Determine the [X, Y] coordinate at the center of the cell enclosing the given text.  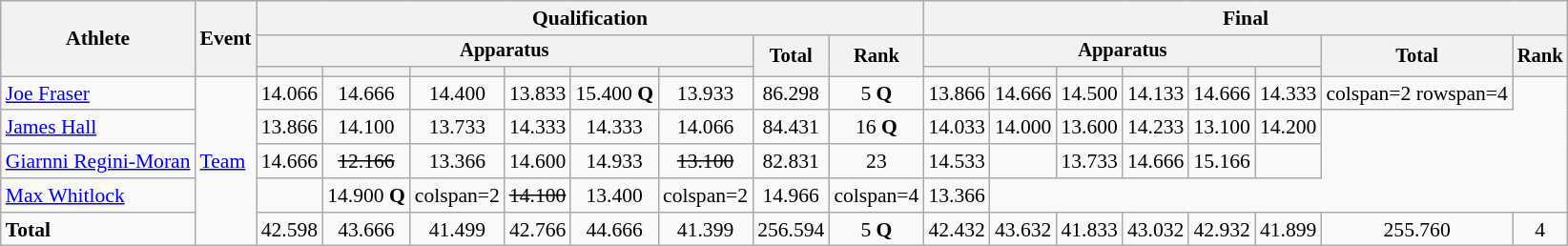
86.298 [791, 93]
Joe Fraser [98, 93]
Final [1246, 18]
14.000 [1022, 128]
14.500 [1089, 93]
14.033 [956, 128]
14.400 [458, 93]
14.933 [614, 161]
84.431 [791, 128]
James Hall [98, 128]
14.900 Q [366, 195]
Athlete [98, 38]
Event [226, 38]
14.133 [1156, 93]
16 Q [876, 128]
15.400 Q [614, 93]
Giarnni Regini-Moran [98, 161]
Max Whitlock [98, 195]
15.166 [1221, 161]
23 [876, 161]
14.200 [1288, 128]
colspan=4 [876, 195]
82.831 [791, 161]
colspan=2 rowspan=4 [1417, 93]
Team [226, 161]
13.933 [706, 93]
14.533 [956, 161]
13.600 [1089, 128]
13.833 [538, 93]
13.400 [614, 195]
Qualification [590, 18]
14.233 [1156, 128]
14.966 [791, 195]
14.600 [538, 161]
12.166 [366, 161]
5 Q [876, 93]
